Provide the [x, y] coordinate of the cell's center where the given text is located.  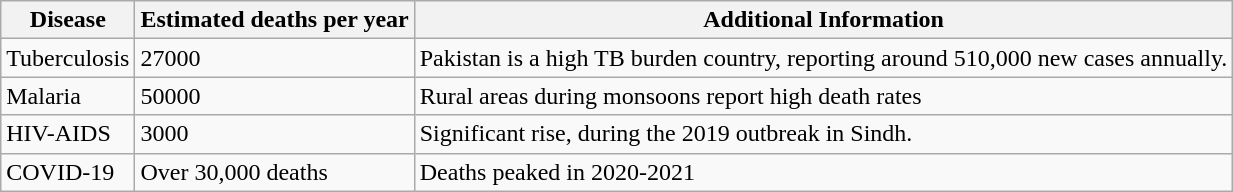
50000 [274, 96]
Malaria [68, 96]
COVID-19 [68, 172]
Over 30,000 deaths [274, 172]
3000 [274, 134]
Rural areas during monsoons report high death rates [824, 96]
Deaths peaked in 2020-2021 [824, 172]
Tuberculosis [68, 58]
27000 [274, 58]
Significant rise, during the 2019 outbreak in Sindh. [824, 134]
Additional Information [824, 20]
HIV-AIDS [68, 134]
Estimated deaths per year [274, 20]
Pakistan is a high TB burden country, reporting around 510,000 new cases annually. [824, 58]
Disease [68, 20]
